Identify which cell holds the provided text, then report its (X, Y) central coordinate. 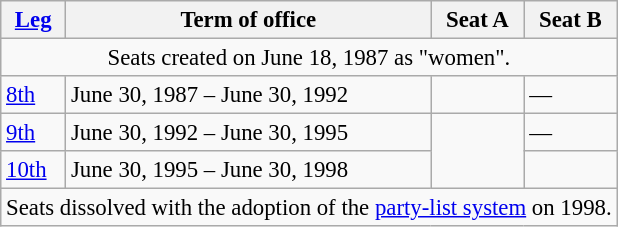
Seat A (478, 20)
9th (34, 133)
Seat B (570, 20)
10th (34, 170)
June 30, 1995 – June 30, 1998 (248, 170)
Seats created on June 18, 1987 as "women". (309, 58)
June 30, 1987 – June 30, 1992 (248, 95)
Seats dissolved with the adoption of the party-list system on 1998. (309, 208)
8th (34, 95)
Term of office (248, 20)
June 30, 1992 – June 30, 1995 (248, 133)
Leg (34, 20)
